Detect which cell encompasses the target text, then output its (X, Y) center coordinate. 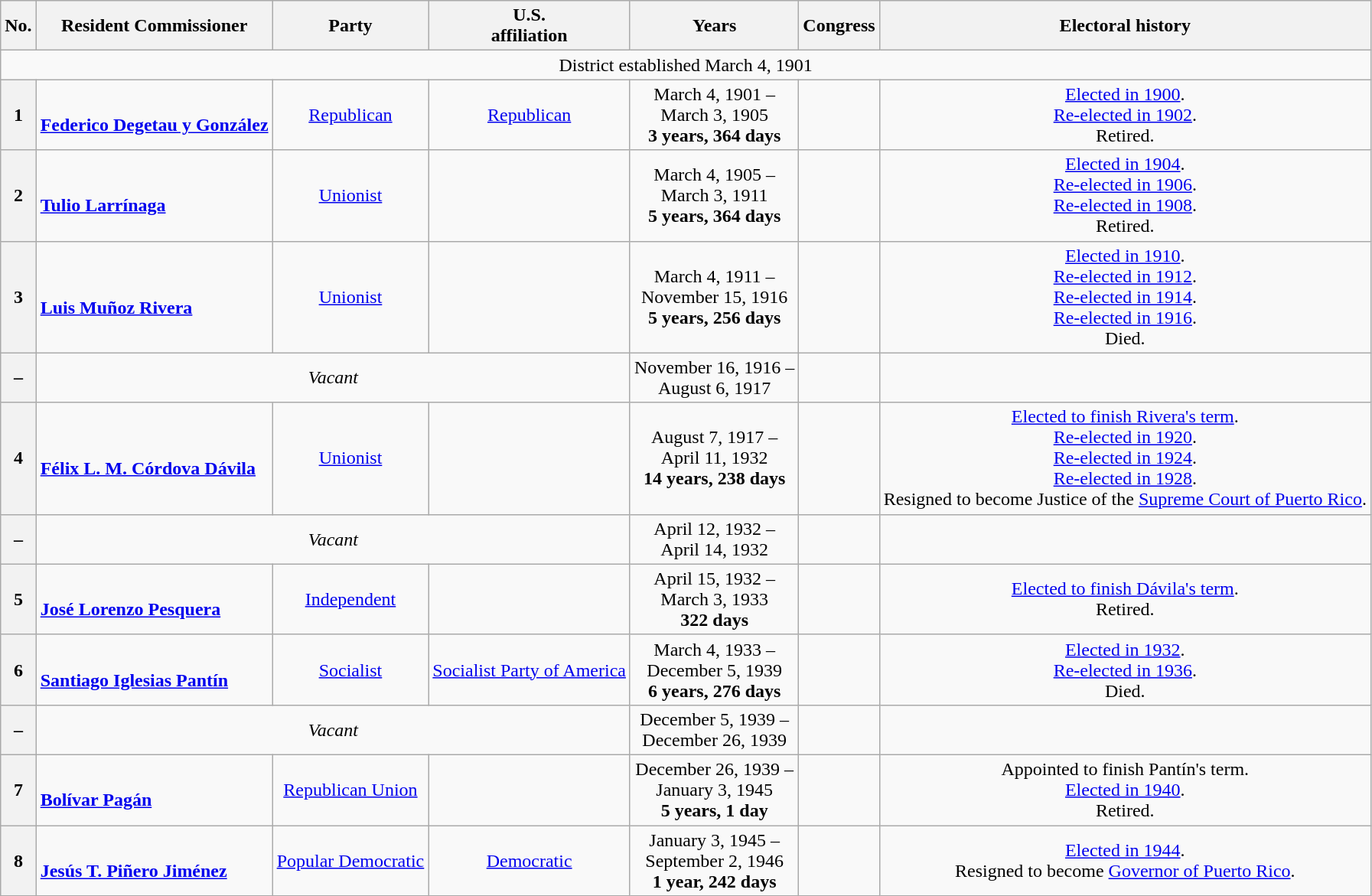
Congress (839, 26)
Elected in 1900.Re-elected in 1902.Retired. (1125, 115)
Jesús T. Piñero Jiménez (155, 860)
January 3, 1945 – September 2, 19461 year, 242 days (714, 860)
Santiago Iglesias Pantín (155, 670)
No. (18, 26)
December 26, 1939 – January 3, 19455 years, 1 day (714, 790)
Resident Commissioner (155, 26)
Republican Union (350, 790)
8 (18, 860)
Socialist (350, 670)
August 7, 1917 – April 11, 193214 years, 238 days (714, 458)
Popular Democratic (350, 860)
Félix L. M. Córdova Dávila (155, 458)
2 (18, 196)
April 12, 1932 – April 14, 1932 (714, 539)
Tulio Larrínaga (155, 196)
Electoral history (1125, 26)
April 15, 1932 – March 3, 1933322 days (714, 599)
José Lorenzo Pesquera (155, 599)
Bolívar Pagán (155, 790)
Elected to finish Dávila's term.Retired. (1125, 599)
6 (18, 670)
3 (18, 297)
March 4, 1901 – March 3, 19053 years, 364 days (714, 115)
1 (18, 115)
March 4, 1905 – March 3, 19115 years, 364 days (714, 196)
Luis Muñoz Rivera (155, 297)
Independent (350, 599)
Elected in 1910.Re-elected in 1912.Re-elected in 1914.Re-elected in 1916.Died. (1125, 297)
Federico Degetau y González (155, 115)
Elected in 1904.Re-elected in 1906.Re-elected in 1908.Retired. (1125, 196)
Elected in 1944.Resigned to become Governor of Puerto Rico. (1125, 860)
Democratic (530, 860)
4 (18, 458)
Party (350, 26)
Appointed to finish Pantín's term.Elected in 1940.Retired. (1125, 790)
5 (18, 599)
U.S.affiliation (530, 26)
Elected in 1932.Re-elected in 1936.Died. (1125, 670)
Years (714, 26)
December 5, 1939 – December 26, 1939 (714, 730)
March 4, 1933 – December 5, 19396 years, 276 days (714, 670)
District established March 4, 1901 (686, 65)
November 16, 1916 – August 6, 1917 (714, 378)
Socialist Party of America (530, 670)
7 (18, 790)
March 4, 1911 – November 15, 19165 years, 256 days (714, 297)
